Find where the given text appears and provide that cell's center as [X, Y] coordinate. 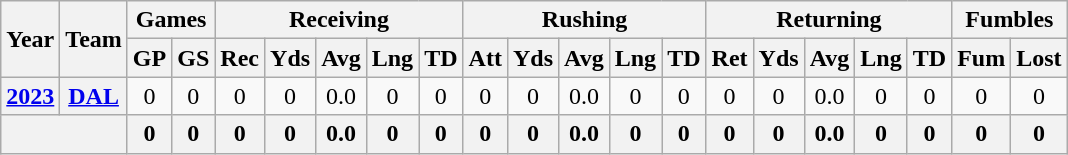
2023 [30, 96]
Ret [730, 58]
Rec [240, 58]
Fumbles [1010, 20]
Team [94, 39]
GP [149, 58]
Year [30, 39]
Returning [829, 20]
Att [485, 58]
Lost [1039, 58]
Fum [982, 58]
GS [194, 58]
Games [170, 20]
Rushing [584, 20]
DAL [94, 96]
Receiving [339, 20]
